Provide the [x, y] coordinate of the cell's center where the given text is located.  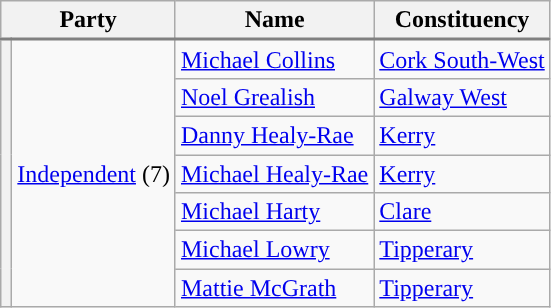
Galway West [462, 97]
Michael Lowry [274, 250]
Independent (7) [94, 174]
Cork South-West [462, 60]
Mattie McGrath [274, 288]
Noel Grealish [274, 97]
Michael Healy-Rae [274, 173]
Party [88, 20]
Clare [462, 212]
Constituency [462, 20]
Danny Healy-Rae [274, 135]
Michael Collins [274, 60]
Name [274, 20]
Michael Harty [274, 212]
